Output the (X, Y) coordinate of the center of the cell containing the given text.  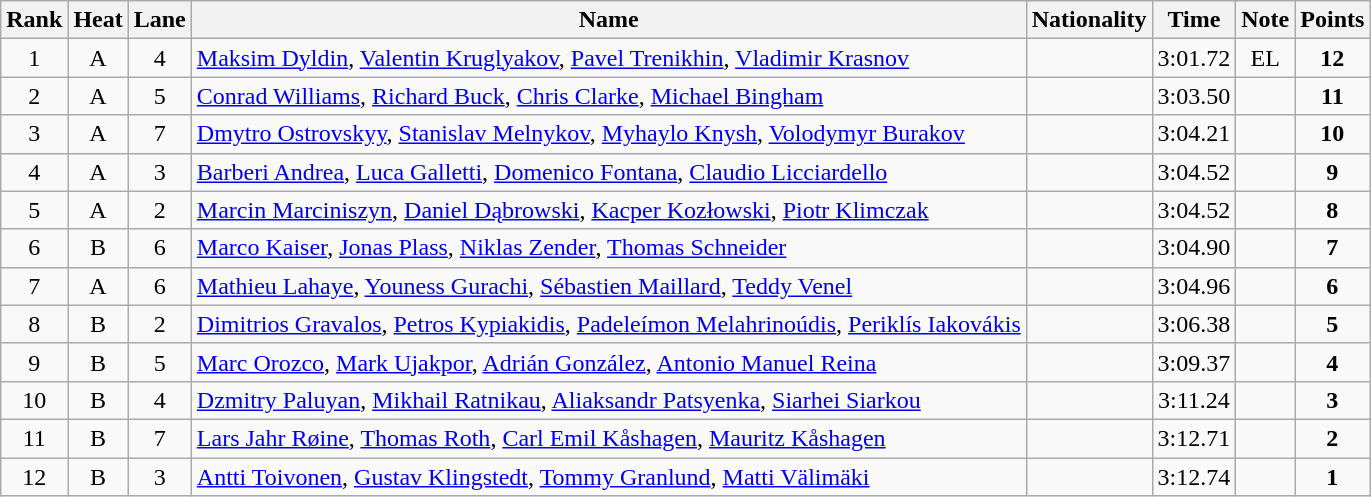
3:04.90 (1194, 248)
3:04.96 (1194, 286)
Note (1266, 20)
Marco Kaiser, Jonas Plass, Niklas Zender, Thomas Schneider (608, 248)
Lars Jahr Røine, Thomas Roth, Carl Emil Kåshagen, Mauritz Kåshagen (608, 438)
Nationality (1089, 20)
3:12.71 (1194, 438)
Rank (34, 20)
Conrad Williams, Richard Buck, Chris Clarke, Michael Bingham (608, 96)
3:11.24 (1194, 400)
3:06.38 (1194, 324)
3:12.74 (1194, 477)
Maksim Dyldin, Valentin Kruglyakov, Pavel Trenikhin, Vladimir Krasnov (608, 58)
Lane (160, 20)
Dmytro Ostrovskyy, Stanislav Melnykov, Myhaylo Knysh, Volodymyr Burakov (608, 134)
Name (608, 20)
Barberi Andrea, Luca Galletti, Domenico Fontana, Claudio Licciardello (608, 172)
Antti Toivonen, Gustav Klingstedt, Tommy Granlund, Matti Välimäki (608, 477)
3:09.37 (1194, 362)
3:03.50 (1194, 96)
Dzmitry Paluyan, Mikhail Ratnikau, Aliaksandr Patsyenka, Siarhei Siarkou (608, 400)
Time (1194, 20)
Mathieu Lahaye, Youness Gurachi, Sébastien Maillard, Teddy Venel (608, 286)
Dimitrios Gravalos, Petros Kypiakidis, Padeleímon Melahrinoúdis, Periklís Iakovákis (608, 324)
Heat (98, 20)
3:01.72 (1194, 58)
Marcin Marciniszyn, Daniel Dąbrowski, Kacper Kozłowski, Piotr Klimczak (608, 210)
Points (1332, 20)
Marc Orozco, Mark Ujakpor, Adrián González, Antonio Manuel Reina (608, 362)
3:04.21 (1194, 134)
EL (1266, 58)
